Determine the [x, y] coordinate at the center of the cell enclosing the given text.  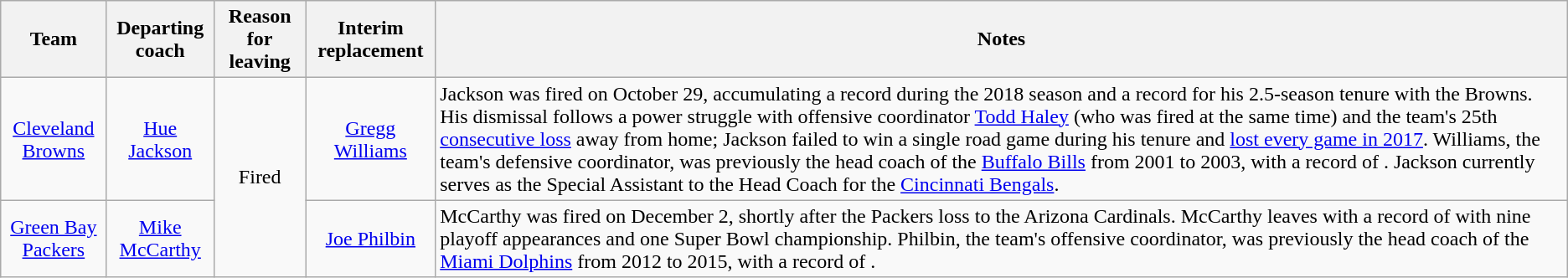
Interim replacement [370, 39]
Notes [1002, 39]
Joe Philbin [370, 239]
Gregg Williams [370, 139]
Fired [260, 178]
Hue Jackson [160, 139]
Team [54, 39]
Cleveland Browns [54, 139]
Mike McCarthy [160, 239]
Green Bay Packers [54, 239]
Reason for leaving [260, 39]
Departing coach [160, 39]
